Determine the (X, Y) coordinate at the center of the cell enclosing the given text.  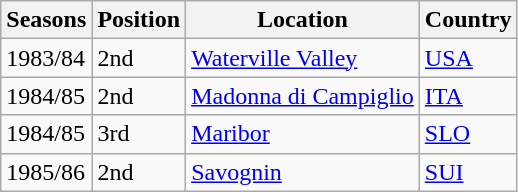
SLO (468, 134)
Country (468, 20)
ITA (468, 96)
1983/84 (46, 58)
Seasons (46, 20)
3rd (139, 134)
Location (303, 20)
USA (468, 58)
Maribor (303, 134)
SUI (468, 172)
Waterville Valley (303, 58)
1985/86 (46, 172)
Savognin (303, 172)
Position (139, 20)
Madonna di Campiglio (303, 96)
